From the cell containing the given text, extract its center point as (X, Y) coordinate. 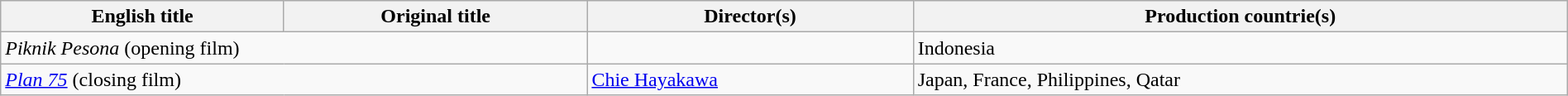
Chie Hayakawa (750, 79)
Original title (435, 17)
Plan 75 (closing film) (294, 79)
English title (142, 17)
Director(s) (750, 17)
Japan, France, Philippines, Qatar (1241, 79)
Piknik Pesona (opening film) (294, 48)
Indonesia (1241, 48)
Production countrie(s) (1241, 17)
